Detect which cell encompasses the target text, then output its [X, Y] center coordinate. 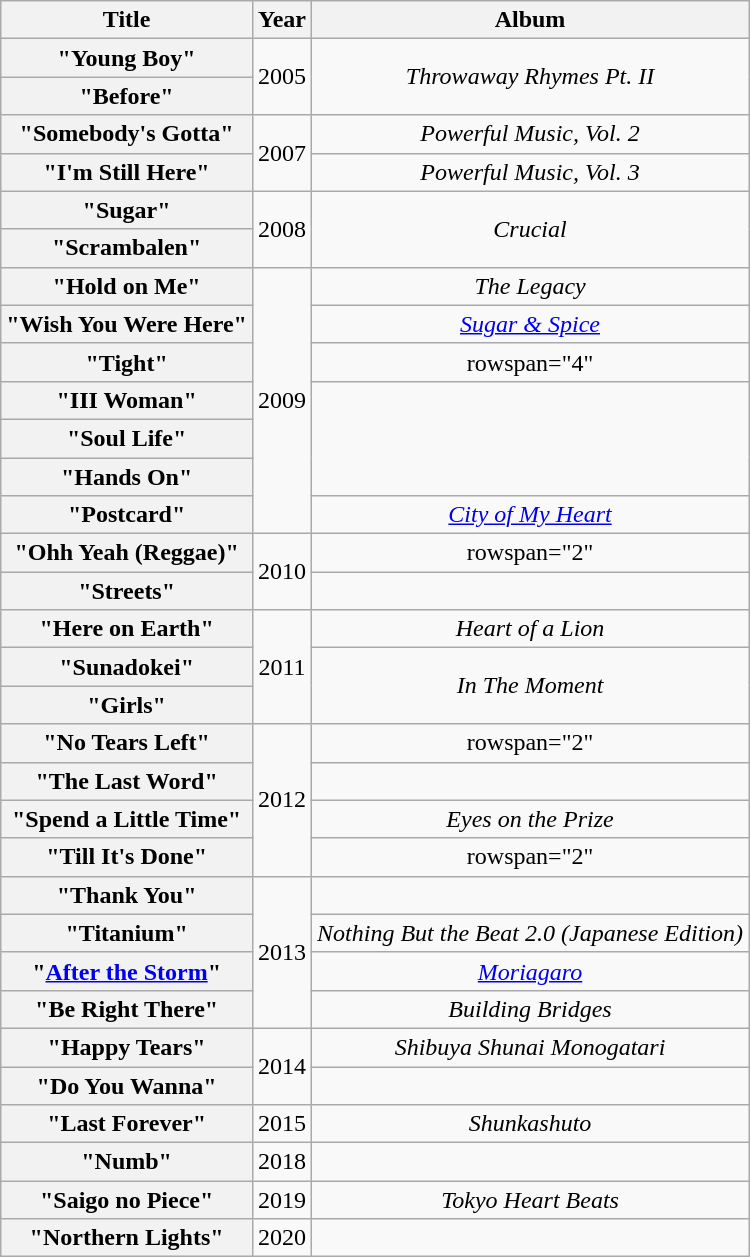
Tokyo Heart Beats [530, 1200]
2019 [282, 1200]
"Numb" [127, 1162]
Moriagaro [530, 971]
2020 [282, 1238]
"Last Forever" [127, 1124]
"After the Storm" [127, 971]
"Northern Lights" [127, 1238]
Year [282, 20]
"Be Right There" [127, 1009]
"Postcard" [127, 515]
"Tight" [127, 362]
"No Tears Left" [127, 743]
"Scrambalen" [127, 248]
Nothing But the Beat 2.0 (Japanese Edition) [530, 933]
"Young Boy" [127, 58]
"Sugar" [127, 210]
Title [127, 20]
2014 [282, 1066]
"Happy Tears" [127, 1047]
"Before" [127, 96]
2010 [282, 572]
"Soul Life" [127, 438]
The Legacy [530, 286]
"Hold on Me" [127, 286]
Shunkashuto [530, 1124]
"Till It's Done" [127, 857]
City of My Heart [530, 515]
"Titanium" [127, 933]
"Here on Earth" [127, 629]
2013 [282, 952]
"Streets" [127, 591]
"Thank You" [127, 895]
"Saigo no Piece" [127, 1200]
"Sunadokei" [127, 667]
Crucial [530, 229]
2008 [282, 229]
2011 [282, 667]
"I'm Still Here" [127, 172]
Sugar & Spice [530, 324]
"Wish You Were Here" [127, 324]
Shibuya Shunai Monogatari [530, 1047]
2015 [282, 1124]
"Hands On" [127, 477]
Throwaway Rhymes Pt. II [530, 77]
"Spend a Little Time" [127, 819]
"Girls" [127, 705]
In The Moment [530, 686]
Eyes on the Prize [530, 819]
"Ohh Yeah (Reggae)" [127, 553]
"The Last Word" [127, 781]
"Do You Wanna" [127, 1085]
2005 [282, 77]
2018 [282, 1162]
Powerful Music, Vol. 3 [530, 172]
Album [530, 20]
Powerful Music, Vol. 2 [530, 134]
"Somebody's Gotta" [127, 134]
2012 [282, 800]
"III Woman" [127, 400]
rowspan="4" [530, 362]
2009 [282, 400]
2007 [282, 153]
Building Bridges [530, 1009]
Heart of a Lion [530, 629]
